Locate the cell with the specified text and output its (x, y) center coordinate. 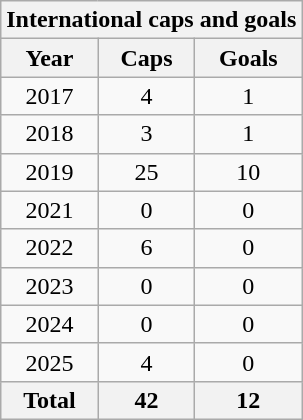
Year (50, 58)
3 (146, 134)
2023 (50, 286)
42 (146, 400)
2017 (50, 96)
25 (146, 172)
2021 (50, 210)
2019 (50, 172)
International caps and goals (152, 20)
Caps (146, 58)
2022 (50, 248)
2025 (50, 362)
10 (248, 172)
Total (50, 400)
2018 (50, 134)
Goals (248, 58)
12 (248, 400)
2024 (50, 324)
6 (146, 248)
